Output the [x, y] coordinate of the center of the cell containing the given text.  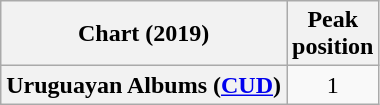
Chart (2019) [144, 34]
1 [333, 85]
Uruguayan Albums (CUD) [144, 85]
Peakposition [333, 34]
